Identify which cell holds the provided text, then report its (x, y) central coordinate. 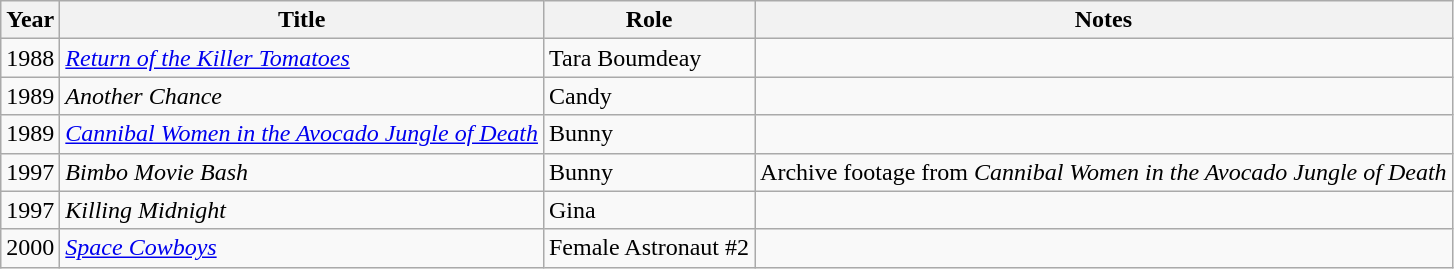
Notes (1104, 20)
Return of the Killer Tomatoes (302, 58)
Killing Midnight (302, 210)
Gina (648, 210)
Candy (648, 96)
Title (302, 20)
Another Chance (302, 96)
1988 (30, 58)
Bimbo Movie Bash (302, 172)
Cannibal Women in the Avocado Jungle of Death (302, 134)
Tara Boumdeay (648, 58)
Archive footage from Cannibal Women in the Avocado Jungle of Death (1104, 172)
2000 (30, 248)
Space Cowboys (302, 248)
Female Astronaut #2 (648, 248)
Year (30, 20)
Role (648, 20)
